Locate the cell with the specified text and output its (x, y) center coordinate. 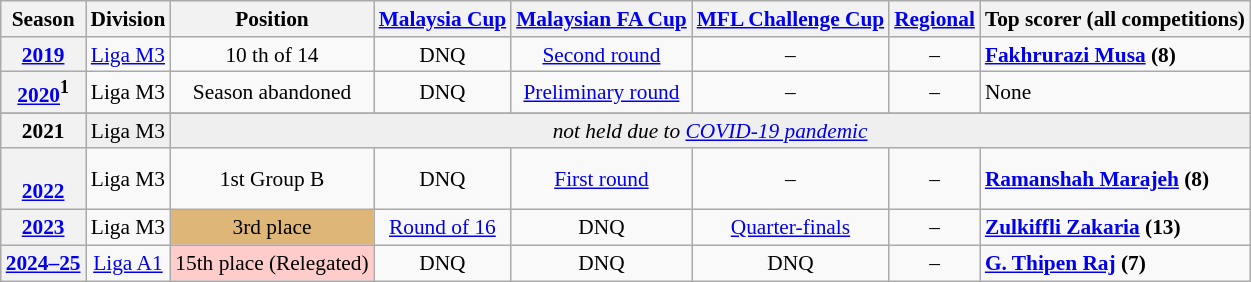
3rd place (272, 228)
Top scorer (all competitions) (1115, 19)
10 th of 14 (272, 55)
Liga A1 (128, 263)
15th place (Relegated) (272, 263)
Division (128, 19)
None (1115, 92)
2023 (44, 228)
Quarter-finals (790, 228)
2022 (44, 180)
Preliminary round (601, 92)
1st Group B (272, 180)
Position (272, 19)
Fakhrurazi Musa (8) (1115, 55)
Season abandoned (272, 92)
2021 (44, 131)
Malaysian FA Cup (601, 19)
Zulkiffli Zakaria (13) (1115, 228)
Second round (601, 55)
Season (44, 19)
2024–25 (44, 263)
G. Thipen Raj (7) (1115, 263)
Round of 16 (443, 228)
MFL Challenge Cup (790, 19)
Malaysia Cup (443, 19)
Ramanshah Marajeh (8) (1115, 180)
Regional (934, 19)
2019 (44, 55)
20201 (44, 92)
not held due to COVID-19 pandemic (710, 131)
First round (601, 180)
